Return the (x, y) coordinate for the center point of the cell that contains the specified text.  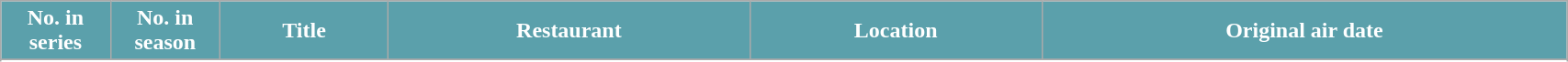
Original air date (1304, 31)
No. inseason (165, 31)
Title (303, 31)
Location (896, 31)
Restaurant (570, 31)
No. inseries (55, 31)
